Capture the cell that displays the provided text and extract its [X, Y] central coordinate. 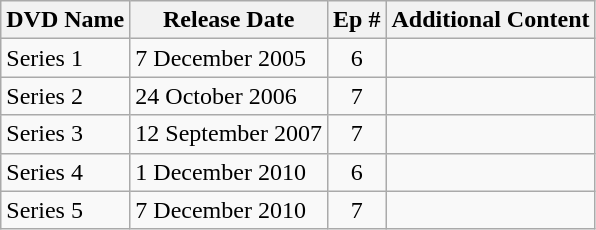
Series 4 [66, 172]
24 October 2006 [229, 96]
Ep # [356, 20]
7 December 2005 [229, 58]
DVD Name [66, 20]
Release Date [229, 20]
Series 1 [66, 58]
Series 3 [66, 134]
Additional Content [490, 20]
Series 2 [66, 96]
7 December 2010 [229, 210]
12 September 2007 [229, 134]
1 December 2010 [229, 172]
Series 5 [66, 210]
